Return the [X, Y] coordinate for the center point of the cell that contains the specified text.  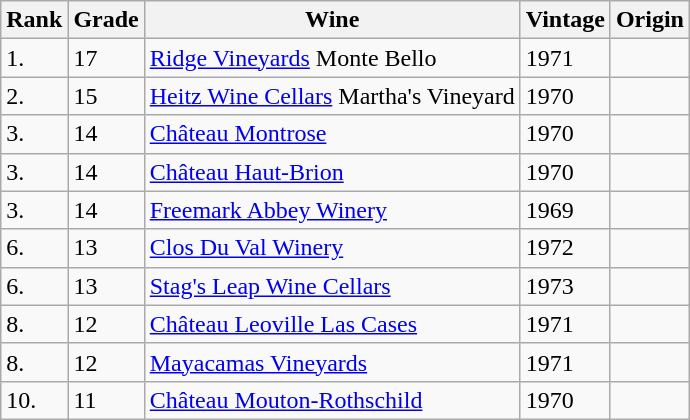
Origin [650, 20]
Freemark Abbey Winery [332, 210]
1972 [565, 248]
1973 [565, 286]
Grade [106, 20]
Château Mouton-Rothschild [332, 400]
2. [34, 96]
10. [34, 400]
Ridge Vineyards Monte Bello [332, 58]
1. [34, 58]
Rank [34, 20]
Wine [332, 20]
Château Leoville Las Cases [332, 324]
Stag's Leap Wine Cellars [332, 286]
Château Montrose [332, 134]
Vintage [565, 20]
Mayacamas Vineyards [332, 362]
1969 [565, 210]
Heitz Wine Cellars Martha's Vineyard [332, 96]
17 [106, 58]
15 [106, 96]
Clos Du Val Winery [332, 248]
11 [106, 400]
Château Haut-Brion [332, 172]
